Search for the cell housing the specified text and yield its [X, Y] center coordinate. 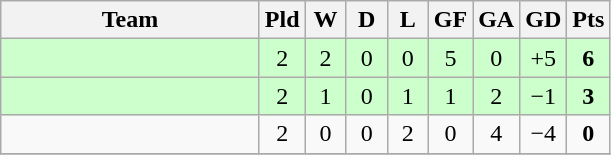
3 [588, 96]
4 [496, 134]
−4 [544, 134]
−1 [544, 96]
GF [450, 20]
+5 [544, 58]
W [326, 20]
5 [450, 58]
6 [588, 58]
Team [130, 20]
D [366, 20]
Pld [282, 20]
GD [544, 20]
GA [496, 20]
Pts [588, 20]
L [408, 20]
